Find where the given text appears and provide that cell's center as [X, Y] coordinate. 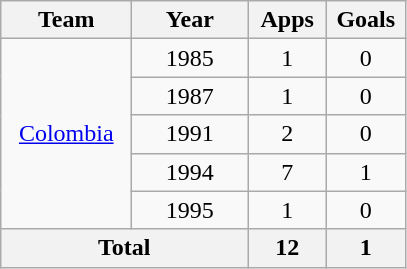
Team [66, 20]
Colombia [66, 134]
1987 [190, 96]
Apps [288, 20]
1985 [190, 58]
Goals [366, 20]
Year [190, 20]
2 [288, 134]
1991 [190, 134]
1995 [190, 210]
Total [124, 248]
7 [288, 172]
1994 [190, 172]
12 [288, 248]
